Detect which cell encompasses the target text, then output its (x, y) center coordinate. 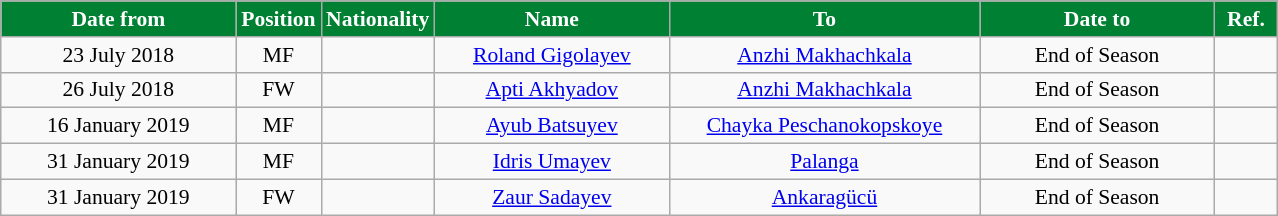
23 July 2018 (118, 55)
Ankaragücü (824, 197)
Chayka Peschanokopskoye (824, 126)
Date to (1098, 19)
Nationality (378, 19)
Roland Gigolayev (552, 55)
Date from (118, 19)
To (824, 19)
Ayub Batsuyev (552, 126)
Ref. (1246, 19)
16 January 2019 (118, 126)
Position (278, 19)
Palanga (824, 162)
Name (552, 19)
Zaur Sadayev (552, 197)
26 July 2018 (118, 90)
Apti Akhyadov (552, 90)
Idris Umayev (552, 162)
